Scan for the cell matching the given text and deliver its [X, Y] coordinate at center. 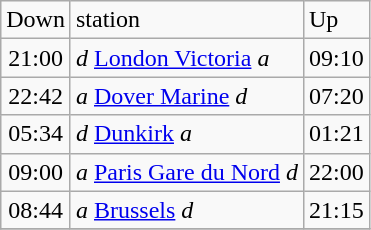
05:34 [36, 134]
01:21 [336, 134]
a Paris Gare du Nord d [186, 172]
Down [36, 20]
a Dover Marine d [186, 96]
09:10 [336, 58]
21:15 [336, 210]
21:00 [36, 58]
d Dunkirk a [186, 134]
07:20 [336, 96]
station [186, 20]
a Brussels d [186, 210]
09:00 [36, 172]
08:44 [36, 210]
d London Victoria a [186, 58]
Up [336, 20]
22:00 [336, 172]
22:42 [36, 96]
